Determine the (X, Y) coordinate at the center of the cell enclosing the given text.  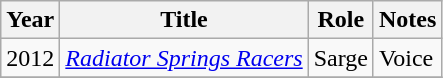
Radiator Springs Racers (184, 58)
Title (184, 20)
Voice (407, 58)
Notes (407, 20)
2012 (30, 58)
Role (340, 20)
Year (30, 20)
Sarge (340, 58)
